Return the [x, y] coordinate for the center point of the cell that contains the specified text.  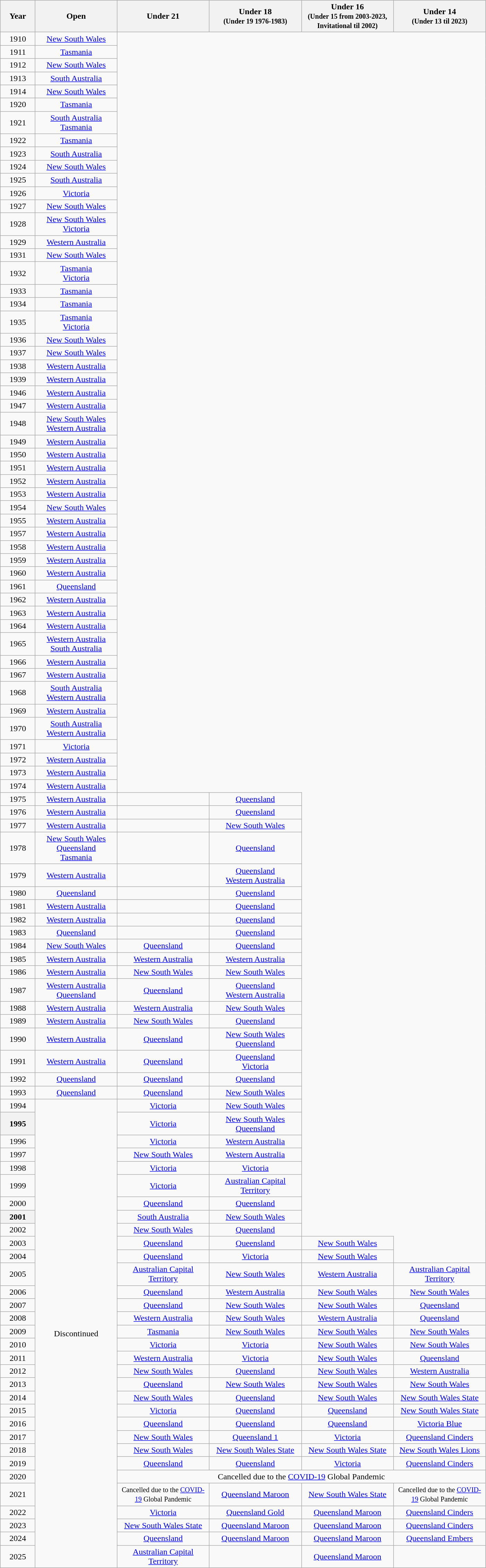
Year [18, 16]
Under 14(Under 13 til 2023) [440, 16]
1934 [18, 304]
1935 [18, 322]
1989 [18, 1021]
Queensland Embers [440, 1539]
1932 [18, 273]
Western AustraliaSouth Australia [76, 644]
1980 [18, 893]
1961 [18, 586]
1920 [18, 105]
1985 [18, 959]
Queensland Gold [255, 1512]
1954 [18, 507]
1963 [18, 613]
1927 [18, 206]
1914 [18, 91]
1967 [18, 675]
2007 [18, 1305]
1929 [18, 242]
1997 [18, 1154]
2017 [18, 1437]
1977 [18, 825]
1994 [18, 1106]
1922 [18, 140]
2003 [18, 1243]
1913 [18, 78]
1976 [18, 812]
Under 21 [163, 16]
1966 [18, 662]
Under 16(Under 15 from 2003-2023, Invitational til 2002) [347, 16]
1953 [18, 494]
1921 [18, 123]
2011 [18, 1358]
Queensland 1 [255, 1437]
2014 [18, 1398]
1960 [18, 573]
1987 [18, 990]
1948 [18, 423]
1971 [18, 746]
1958 [18, 547]
1924 [18, 167]
1959 [18, 560]
1931 [18, 255]
1990 [18, 1039]
2024 [18, 1539]
New South WalesWestern Australia [76, 423]
1981 [18, 906]
2020 [18, 1477]
1947 [18, 406]
New South WalesQueenslandTasmania [76, 848]
1969 [18, 711]
2000 [18, 1204]
1970 [18, 729]
1957 [18, 534]
1950 [18, 455]
2019 [18, 1463]
1912 [18, 65]
2021 [18, 1494]
1926 [18, 193]
2005 [18, 1274]
1984 [18, 946]
Open [76, 16]
2010 [18, 1345]
1955 [18, 521]
2012 [18, 1371]
1949 [18, 442]
2016 [18, 1424]
2022 [18, 1512]
1995 [18, 1124]
2015 [18, 1411]
1978 [18, 848]
1992 [18, 1079]
1986 [18, 972]
1974 [18, 786]
1975 [18, 799]
1968 [18, 693]
2025 [18, 1557]
1973 [18, 773]
1996 [18, 1141]
2009 [18, 1331]
1923 [18, 153]
1972 [18, 760]
1993 [18, 1092]
2001 [18, 1217]
1962 [18, 600]
Discontinued [76, 1334]
1936 [18, 340]
1988 [18, 1008]
New South Wales Lions [440, 1450]
1991 [18, 1061]
2006 [18, 1292]
1925 [18, 180]
1999 [18, 1186]
2013 [18, 1384]
Under 18(Under 19 1976-1983) [255, 16]
South AustraliaTasmania [76, 123]
1937 [18, 353]
2018 [18, 1450]
1938 [18, 366]
2002 [18, 1230]
QueenslandVictoria [255, 1061]
1933 [18, 291]
1951 [18, 468]
1946 [18, 392]
1964 [18, 626]
1910 [18, 39]
1998 [18, 1168]
1965 [18, 644]
1952 [18, 481]
1928 [18, 224]
1979 [18, 875]
2008 [18, 1318]
Victoria Blue [440, 1424]
2004 [18, 1256]
1982 [18, 920]
1911 [18, 52]
1939 [18, 379]
2023 [18, 1525]
Western AustraliaQueensland [76, 990]
New South WalesVictoria [76, 224]
1983 [18, 933]
